Pinpoint the cell where the given text exists, returning its [x, y] midpoint coordinate. 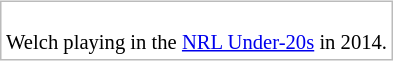
Welch playing in the NRL Under-20s in 2014. [197, 32]
